Return [x, y] of the center of cell containing provided text 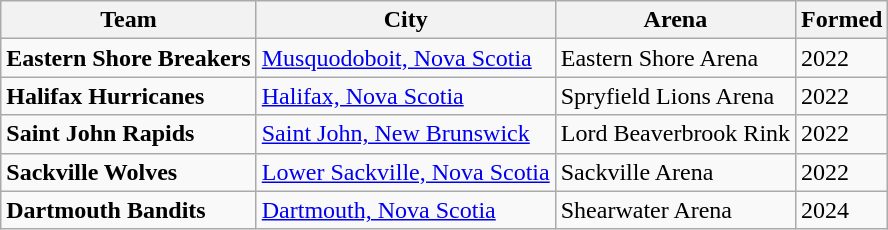
Eastern Shore Breakers [128, 58]
Spryfield Lions Arena [675, 96]
City [406, 20]
Musquodoboit, Nova Scotia [406, 58]
Arena [675, 20]
Eastern Shore Arena [675, 58]
Sackville Wolves [128, 172]
Saint John Rapids [128, 134]
2024 [842, 210]
Dartmouth, Nova Scotia [406, 210]
Team [128, 20]
Dartmouth Bandits [128, 210]
Lower Sackville, Nova Scotia [406, 172]
Saint John, New Brunswick [406, 134]
Sackville Arena [675, 172]
Halifax Hurricanes [128, 96]
Shearwater Arena [675, 210]
Lord Beaverbrook Rink [675, 134]
Formed [842, 20]
Halifax, Nova Scotia [406, 96]
